Detect which cell encompasses the target text, then output its (X, Y) center coordinate. 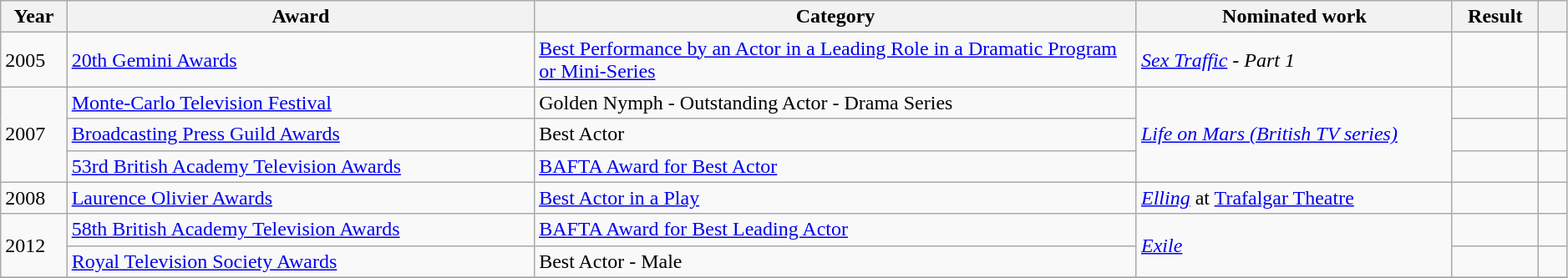
BAFTA Award for Best Leading Actor (835, 230)
Best Actor (835, 134)
2005 (33, 60)
2007 (33, 134)
Exile (1294, 245)
Award (301, 17)
20th Gemini Awards (301, 60)
Best Performance by an Actor in a Leading Role in a Dramatic Program or Mini-Series (835, 60)
Nominated work (1294, 17)
2012 (33, 245)
Broadcasting Press Guild Awards (301, 134)
Sex Traffic - Part 1 (1294, 60)
Year (33, 17)
2008 (33, 198)
Best Actor in a Play (835, 198)
Laurence Olivier Awards (301, 198)
Royal Television Society Awards (301, 261)
Monte-Carlo Television Festival (301, 103)
BAFTA Award for Best Actor (835, 166)
Life on Mars (British TV series) (1294, 134)
Best Actor - Male (835, 261)
53rd British Academy Television Awards (301, 166)
58th British Academy Television Awards (301, 230)
Category (835, 17)
Result (1495, 17)
Elling at Trafalgar Theatre (1294, 198)
Golden Nymph - Outstanding Actor - Drama Series (835, 103)
